Locate the cell with the specified text and output its (x, y) center coordinate. 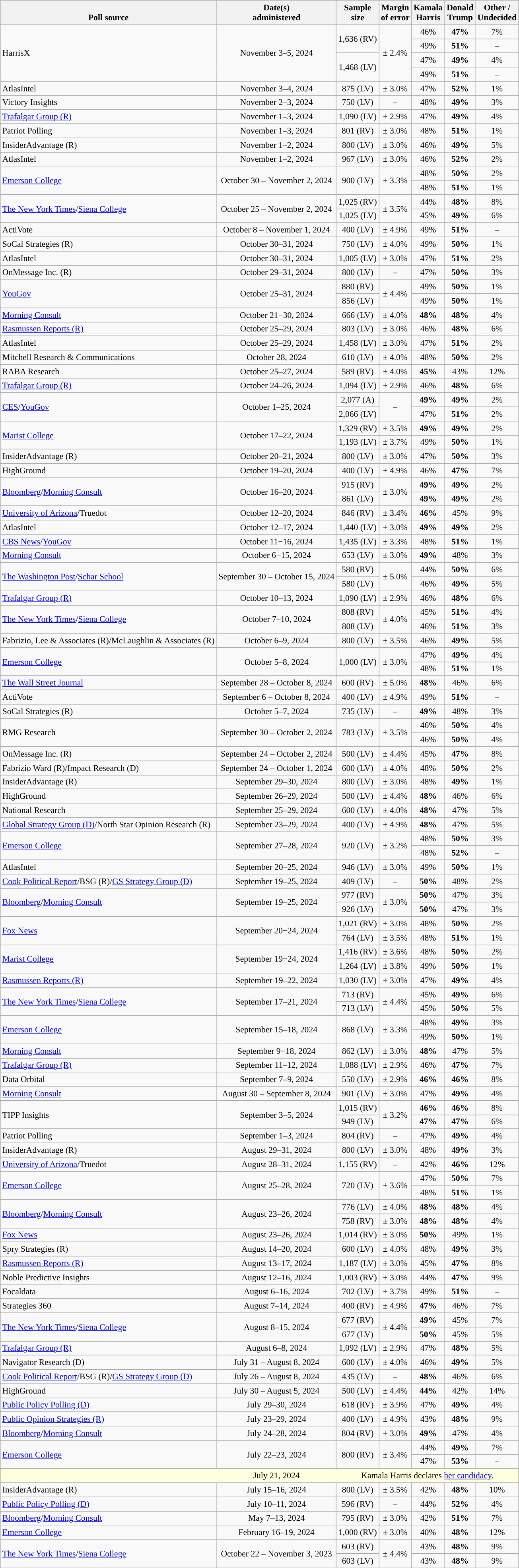
Other /Undecided (497, 13)
August 8–15, 2024 (276, 1327)
1,155 (RV) (358, 1164)
600 (RV) (358, 683)
400 (RV) (358, 1306)
946 (LV) (358, 867)
September 23–29, 2024 (276, 825)
The Wall Street Journal (109, 683)
September 30 – October 15, 2024 (276, 577)
August 29–31, 2024 (276, 1150)
Noble Predictive Insights (109, 1278)
August 7–14, 2024 (276, 1306)
Kamala Harris declares her candidacy. (428, 1476)
589 (RV) (358, 372)
July 31 – August 8, 2024 (276, 1363)
1,435 (LV) (358, 542)
August 25–28, 2024 (276, 1186)
435 (LV) (358, 1377)
February 16–19, 2024 (276, 1533)
September 1–3, 2024 (276, 1136)
653 (LV) (358, 556)
880 (RV) (358, 287)
Fabrizio Ward (R)/Impact Research (D) (109, 768)
National Research (109, 811)
758 (RV) (358, 1221)
926 (LV) (358, 910)
September 24 – October 2, 2024 (276, 754)
861 (LV) (358, 499)
795 (RV) (358, 1518)
November 3–5, 2024 (276, 53)
409 (LV) (358, 881)
40% (428, 1533)
856 (LV) (358, 301)
713 (LV) (358, 1009)
October 28, 2024 (276, 358)
2,066 (LV) (358, 414)
August 12–16, 2024 (276, 1278)
10% (497, 1490)
October 24–26, 2024 (276, 386)
1,416 (RV) (358, 952)
Samplesize (358, 13)
920 (LV) (358, 846)
September 6 – October 8, 2024 (276, 697)
776 (LV) (358, 1207)
1,003 (RV) (358, 1278)
580 (LV) (358, 584)
September 29–30, 2024 (276, 782)
October 19–20, 2024 (276, 471)
October 5–8, 2024 (276, 662)
808 (RV) (358, 612)
1,025 (LV) (358, 216)
764 (LV) (358, 938)
August 13–17, 2024 (276, 1264)
1,005 (LV) (358, 258)
RABA Research (109, 372)
September 24 – October 1, 2024 (276, 768)
1,094 (LV) (358, 386)
610 (LV) (358, 358)
May 7–13, 2024 (276, 1518)
808 (LV) (358, 627)
July 21, 2024 (276, 1476)
October 8 – November 1, 2024 (276, 230)
October 25–27, 2024 (276, 372)
September 9−18, 2024 (276, 1051)
September 28 – October 8, 2024 (276, 683)
967 (LV) (358, 159)
August 28–31, 2024 (276, 1164)
October 11−16, 2024 (276, 542)
September 17–21, 2024 (276, 1001)
September 26–29, 2024 (276, 796)
TIPP Insights (109, 1115)
August 14–20, 2024 (276, 1249)
RMG Research (109, 733)
YouGov (109, 294)
July 24–28, 2024 (276, 1433)
Spry Strategies (R) (109, 1249)
1,092 (LV) (358, 1348)
October 17–22, 2024 (276, 436)
Marginof error (395, 13)
October 25 – November 2, 2024 (276, 209)
901 (LV) (358, 1094)
Fabrizio, Lee & Associates (R)/McLaughlin & Associates (R) (109, 641)
1,021 (RV) (358, 924)
977 (RV) (358, 895)
949 (LV) (358, 1122)
HarrisX (109, 53)
October 6−15, 2024 (276, 556)
September 27–28, 2024 (276, 846)
1,329 (RV) (358, 428)
October 25–31, 2024 (276, 294)
± 3.8% (395, 966)
± 3.9% (395, 1405)
July 23–29, 2024 (276, 1419)
800 (RV) (358, 1454)
846 (RV) (358, 513)
735 (LV) (358, 711)
783 (LV) (358, 733)
862 (LV) (358, 1051)
720 (LV) (358, 1186)
October 10–13, 2024 (276, 598)
900 (LV) (358, 180)
September 3–5, 2024 (276, 1115)
1,264 (LV) (358, 966)
Date(s)administered (276, 13)
Poll source (109, 13)
October 7–10, 2024 (276, 619)
603 (RV) (358, 1547)
1,458 (LV) (358, 343)
1,015 (RV) (358, 1108)
1,187 (LV) (358, 1264)
DonaldTrump (460, 13)
July 30 – August 5, 2024 (276, 1391)
September 20–25, 2024 (276, 867)
November 2–3, 2024 (276, 103)
2,077 (A) (358, 400)
1,014 (RV) (358, 1235)
August 30 – September 8, 2024 (276, 1094)
1,088 (LV) (358, 1065)
868 (LV) (358, 1030)
September 19−24, 2024 (276, 959)
801 (RV) (358, 131)
713 (RV) (358, 995)
550 (LV) (358, 1080)
Global Strategy Group (D)/North Star Opinion Research (R) (109, 825)
October 6–9, 2024 (276, 641)
1,636 (RV) (358, 39)
October 29–31, 2024 (276, 273)
915 (RV) (358, 485)
August 6–8, 2024 (276, 1348)
666 (LV) (358, 315)
1,468 (LV) (358, 68)
Strategies 360 (109, 1306)
603 (LV) (358, 1561)
July 15–16, 2024 (276, 1490)
CES/YouGov (109, 407)
580 (RV) (358, 570)
September 15–18, 2024 (276, 1030)
September 19–22, 2024 (276, 980)
October 16–20, 2024 (276, 492)
53% (460, 1462)
November 3–4, 2024 (276, 89)
618 (RV) (358, 1405)
596 (RV) (358, 1504)
KamalaHarris (428, 13)
October 12–17, 2024 (276, 527)
677 (LV) (358, 1334)
October 1–25, 2024 (276, 407)
July 26 – August 8, 2024 (276, 1377)
1,000 (RV) (358, 1533)
September 30 – October 2, 2024 (276, 733)
September 7–9, 2024 (276, 1080)
1,193 (LV) (358, 442)
677 (RV) (358, 1320)
October 12–20, 2024 (276, 513)
September 20−24, 2024 (276, 931)
Focaldata (109, 1292)
Public Opinion Strategies (R) (109, 1419)
October 21−30, 2024 (276, 315)
Victory Insights (109, 103)
803 (LV) (358, 329)
Data Orbital (109, 1080)
Navigator Research (D) (109, 1363)
July 10–11, 2024 (276, 1504)
875 (LV) (358, 89)
CBS News/YouGov (109, 542)
± 2.4% (395, 53)
The Washington Post/Schar School (109, 577)
1,030 (LV) (358, 980)
July 22–23, 2024 (276, 1454)
October 22 – November 3, 2023 (276, 1554)
October 20–21, 2024 (276, 457)
October 5–7, 2024 (276, 711)
14% (497, 1391)
1,025 (RV) (358, 202)
Mitchell Research & Communications (109, 358)
1,000 (LV) (358, 662)
September 11–12, 2024 (276, 1065)
September 25–29, 2024 (276, 811)
August 6–16, 2024 (276, 1292)
1,440 (LV) (358, 527)
October 30 – November 2, 2024 (276, 180)
702 (LV) (358, 1292)
July 29–30, 2024 (276, 1405)
